Scan for the cell matching the given text and deliver its [X, Y] coordinate at center. 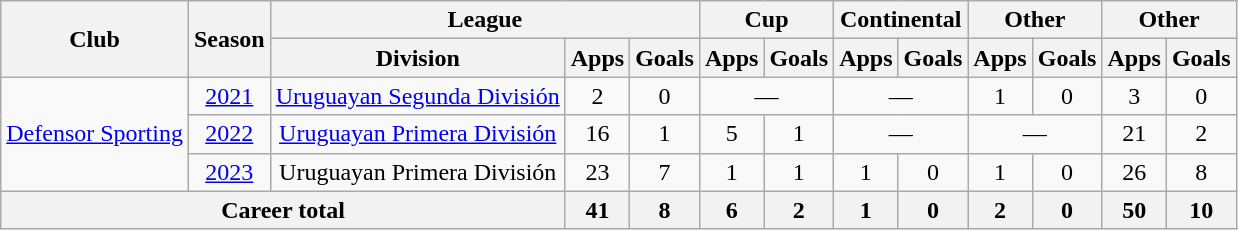
League [484, 20]
10 [1201, 210]
2021 [229, 96]
Continental [901, 20]
7 [665, 172]
Season [229, 39]
2022 [229, 134]
2023 [229, 172]
Division [418, 58]
Career total [283, 210]
5 [731, 134]
3 [1134, 96]
50 [1134, 210]
Uruguayan Segunda División [418, 96]
21 [1134, 134]
6 [731, 210]
23 [597, 172]
16 [597, 134]
26 [1134, 172]
Club [95, 39]
Defensor Sporting [95, 134]
Cup [766, 20]
41 [597, 210]
